Provide the [X, Y] coordinate of the cell's center where the given text is located.  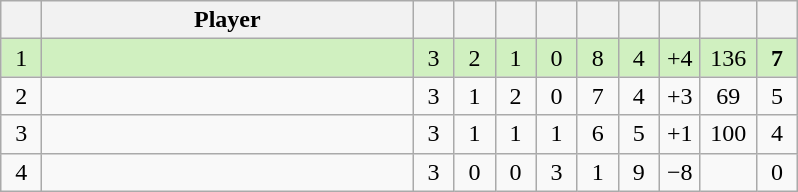
+4 [680, 58]
+1 [680, 134]
Player [228, 20]
+3 [680, 96]
136 [728, 58]
6 [598, 134]
−8 [680, 172]
69 [728, 96]
100 [728, 134]
8 [598, 58]
9 [638, 172]
